From the cell containing the given text, extract its center point as (X, Y) coordinate. 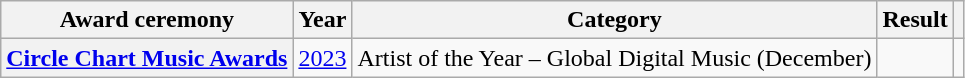
Circle Chart Music Awards (147, 58)
2023 (322, 58)
Category (614, 20)
Result (915, 20)
Artist of the Year – Global Digital Music (December) (614, 58)
Award ceremony (147, 20)
Year (322, 20)
